For the text-containing cell, return its midpoint in (x, y) coordinate format. 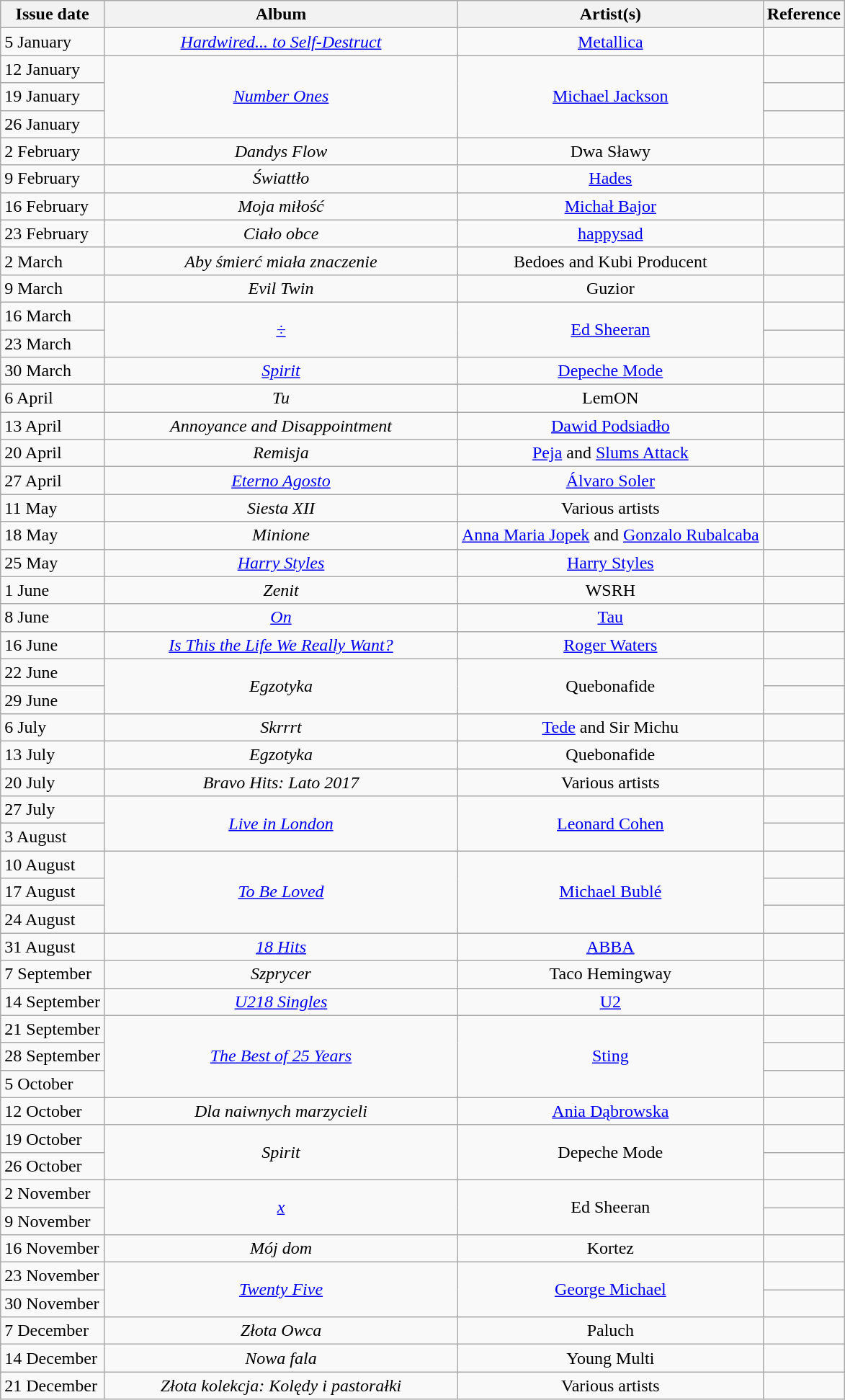
Aby śmierć miała znaczenie (281, 261)
18 Hits (281, 947)
23 November (53, 1276)
20 July (53, 782)
31 August (53, 947)
Ania Dąbrowska (611, 1111)
Paluch (611, 1331)
Reference (804, 14)
11 May (53, 508)
Remisja (281, 453)
28 September (53, 1056)
Roger Waters (611, 645)
2 February (53, 151)
Ciało obce (281, 233)
Anna Maria Jopek and Gonzalo Rubalcaba (611, 535)
7 December (53, 1331)
20 April (53, 453)
9 November (53, 1221)
26 October (53, 1166)
Dawid Podsiadło (611, 426)
Świattło (281, 179)
17 August (53, 892)
On (281, 617)
Skrrrt (281, 727)
19 January (53, 97)
Annoyance and Disappointment (281, 426)
13 April (53, 426)
Leonard Cohen (611, 824)
Mój dom (281, 1249)
Tu (281, 398)
Young Multi (611, 1358)
Live in London (281, 824)
Bravo Hits: Lato 2017 (281, 782)
Minione (281, 535)
5 October (53, 1084)
12 January (53, 69)
Siesta XII (281, 508)
16 June (53, 645)
Eterno Agosto (281, 481)
Evil Twin (281, 288)
10 August (53, 865)
Michael Jackson (611, 97)
12 October (53, 1111)
U218 Singles (281, 1002)
Kortez (611, 1249)
Michael Bublé (611, 892)
8 June (53, 617)
27 July (53, 810)
Tede and Sir Michu (611, 727)
Michał Bajor (611, 206)
24 August (53, 919)
Twenty Five (281, 1290)
Hades (611, 179)
6 July (53, 727)
Tau (611, 617)
Taco Hemingway (611, 974)
LemON (611, 398)
29 June (53, 700)
14 September (53, 1002)
Álvaro Soler (611, 481)
Zenit (281, 590)
Album (281, 14)
Artist(s) (611, 14)
George Michael (611, 1290)
Sting (611, 1056)
9 March (53, 288)
7 September (53, 974)
18 May (53, 535)
13 July (53, 754)
2 November (53, 1193)
16 March (53, 316)
happysad (611, 233)
23 February (53, 233)
Dla naiwnych marzycieli (281, 1111)
Metallica (611, 42)
WSRH (611, 590)
5 January (53, 42)
Is This the Life We Really Want? (281, 645)
Bedoes and Kubi Producent (611, 261)
Moja miłość (281, 206)
16 February (53, 206)
x (281, 1207)
Dwa Sławy (611, 151)
Złota kolekcja: Kolędy i pastorałki (281, 1386)
2 March (53, 261)
Peja and Slums Attack (611, 453)
21 December (53, 1386)
3 August (53, 837)
21 September (53, 1029)
Hardwired... to Self-Destruct (281, 42)
19 October (53, 1138)
U2 (611, 1002)
÷ (281, 329)
9 February (53, 179)
22 June (53, 672)
Nowa fala (281, 1358)
Szprycer (281, 974)
Number Ones (281, 97)
To Be Loved (281, 892)
16 November (53, 1249)
6 April (53, 398)
30 March (53, 371)
27 April (53, 481)
1 June (53, 590)
Issue date (53, 14)
The Best of 25 Years (281, 1056)
30 November (53, 1303)
23 March (53, 344)
26 January (53, 124)
Złota Owca (281, 1331)
Guzior (611, 288)
ABBA (611, 947)
14 December (53, 1358)
25 May (53, 563)
Dandys Flow (281, 151)
